Locate the cell with the specified text and output its (x, y) center coordinate. 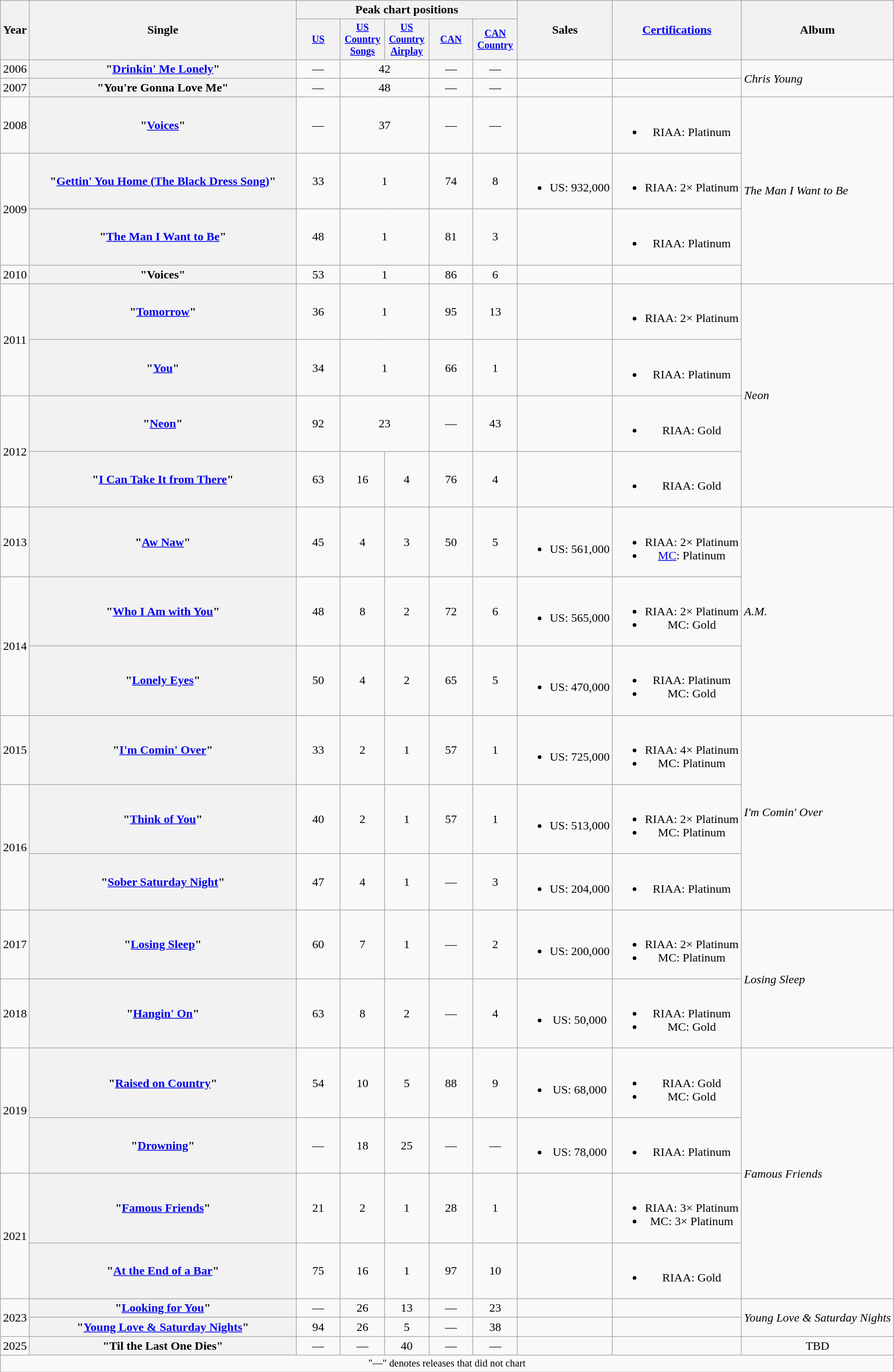
"You're Gonna Love Me" (163, 88)
65 (451, 681)
US: 725,000 (565, 750)
28 (451, 1208)
"Tomorrow" (163, 312)
US: 200,000 (565, 944)
2017 (15, 944)
21 (318, 1208)
"Famous Friends" (163, 1208)
66 (451, 368)
54 (318, 1083)
US: 78,000 (565, 1145)
US: 565,000 (565, 611)
RIAA: 4× PlatinumMC: Platinum (677, 750)
2018 (15, 1013)
34 (318, 368)
75 (318, 1271)
"The Man I Want to Be" (163, 237)
"Neon" (163, 423)
"Losing Sleep" (163, 944)
2010 (15, 274)
Single (163, 30)
74 (451, 181)
Neon (817, 396)
2012 (15, 452)
The Man I Want to Be (817, 190)
Year (15, 30)
"At the End of a Bar" (163, 1271)
RIAA: GoldMC: Gold (677, 1083)
2009 (15, 209)
2007 (15, 88)
Peak chart positions (406, 10)
7 (362, 944)
"You" (163, 368)
US: 513,000 (565, 819)
2006 (15, 69)
US (318, 40)
97 (451, 1271)
"Drinkin' Me Lonely" (163, 69)
37 (385, 125)
18 (362, 1145)
25 (406, 1145)
"Gettin' You Home (The Black Dress Song)" (163, 181)
95 (451, 312)
72 (451, 611)
Certifications (677, 30)
"Sober Saturday Night" (163, 881)
94 (318, 1327)
43 (495, 423)
86 (451, 274)
Losing Sleep (817, 979)
Sales (565, 30)
2014 (15, 646)
2015 (15, 750)
"Young Love & Saturday Nights" (163, 1327)
2008 (15, 125)
US: 50,000 (565, 1013)
"Think of You" (163, 819)
RIAA: 3× PlatinumMC: 3× Platinum (677, 1208)
Young Love & Saturday Nights (817, 1318)
US Country Airplay (406, 40)
"Looking for You" (163, 1308)
36 (318, 312)
"I Can Take It from There" (163, 480)
38 (495, 1327)
US: 470,000 (565, 681)
TBD (817, 1346)
US Country Songs (362, 40)
"Drowning" (163, 1145)
9 (495, 1083)
42 (385, 69)
"Raised on Country" (163, 1083)
2019 (15, 1111)
Famous Friends (817, 1173)
2023 (15, 1318)
88 (451, 1083)
47 (318, 881)
81 (451, 237)
"I'm Comin' Over" (163, 750)
45 (318, 542)
US: 932,000 (565, 181)
A.M. (817, 611)
92 (318, 423)
CAN Country (495, 40)
US: 68,000 (565, 1083)
53 (318, 274)
"—" denotes releases that did not chart (447, 1364)
US: 204,000 (565, 881)
2011 (15, 340)
"Hangin' On" (163, 1013)
2013 (15, 542)
"Til the Last One Dies" (163, 1346)
I'm Comin' Over (817, 812)
76 (451, 480)
2021 (15, 1236)
Album (817, 30)
Chris Young (817, 78)
"Who I Am with You" (163, 611)
2025 (15, 1346)
60 (318, 944)
"Lonely Eyes" (163, 681)
RIAA: 2× PlatinumMC: Gold (677, 611)
"Aw Naw" (163, 542)
CAN (451, 40)
US: 561,000 (565, 542)
2016 (15, 847)
